Search for the cell housing the specified text and yield its [x, y] center coordinate. 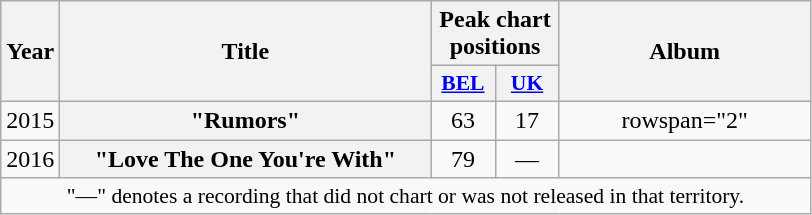
2016 [30, 159]
— [527, 159]
Album [684, 52]
17 [527, 120]
Title [246, 52]
UK [527, 84]
"—" denotes a recording that did not chart or was not released in that territory. [406, 196]
"Love The One You're With" [246, 159]
rowspan="2" [684, 120]
BEL [463, 84]
"Rumors" [246, 120]
Peak chart positions [495, 34]
Year [30, 52]
63 [463, 120]
2015 [30, 120]
79 [463, 159]
